Provide the (X, Y) coordinate of the cell's center where the given text is located.  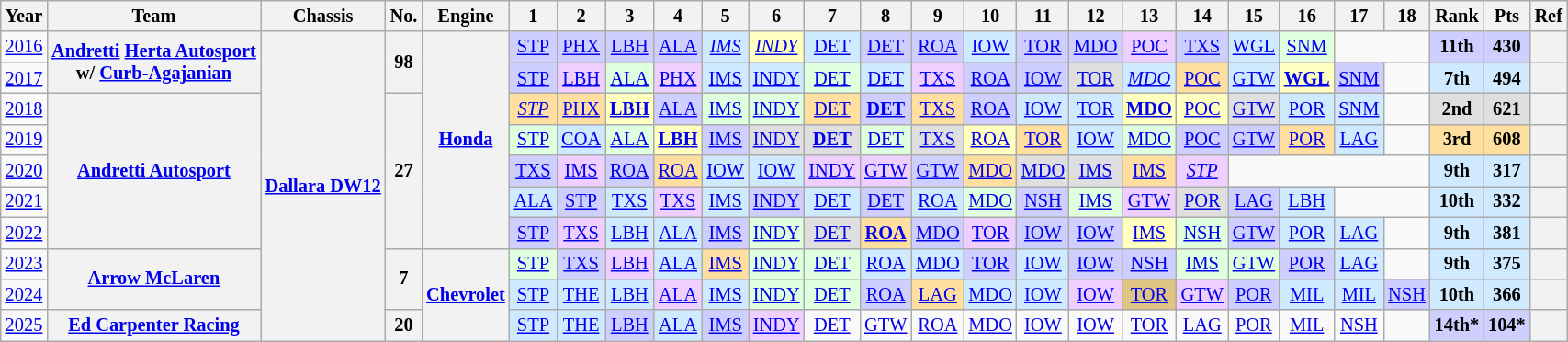
Andretti Herta Autosport w/ Curb-Agajanian (153, 63)
98 (404, 63)
13 (1149, 16)
Dallara DW12 (323, 186)
104* (1506, 325)
6 (777, 16)
Ref (1549, 16)
2020 (24, 171)
17 (1359, 16)
15 (1254, 16)
18 (1406, 16)
COA (581, 140)
2nd (1457, 108)
494 (1506, 78)
332 (1506, 201)
20 (404, 325)
2018 (24, 108)
14th* (1457, 325)
375 (1506, 264)
Arrow McLaren (153, 279)
381 (1506, 233)
317 (1506, 171)
2021 (24, 201)
2016 (24, 47)
430 (1506, 47)
16 (1307, 16)
2025 (24, 325)
2 (581, 16)
Rank (1457, 16)
Ed Carpenter Racing (153, 325)
11 (1043, 16)
Year (24, 16)
5 (725, 16)
9 (937, 16)
10 (990, 16)
12 (1095, 16)
11th (1457, 47)
Engine (465, 16)
No. (404, 16)
14 (1202, 16)
4 (678, 16)
3rd (1457, 140)
7th (1457, 78)
Chassis (323, 16)
366 (1506, 294)
2022 (24, 233)
2019 (24, 140)
2024 (24, 294)
8 (886, 16)
Andretti Autosport (153, 170)
27 (404, 170)
Chevrolet (465, 294)
3 (630, 16)
621 (1506, 108)
608 (1506, 140)
Team (153, 16)
Pts (1506, 16)
2017 (24, 78)
Honda (465, 140)
1 (534, 16)
2023 (24, 264)
